Return [X, Y] of the center of cell containing provided text 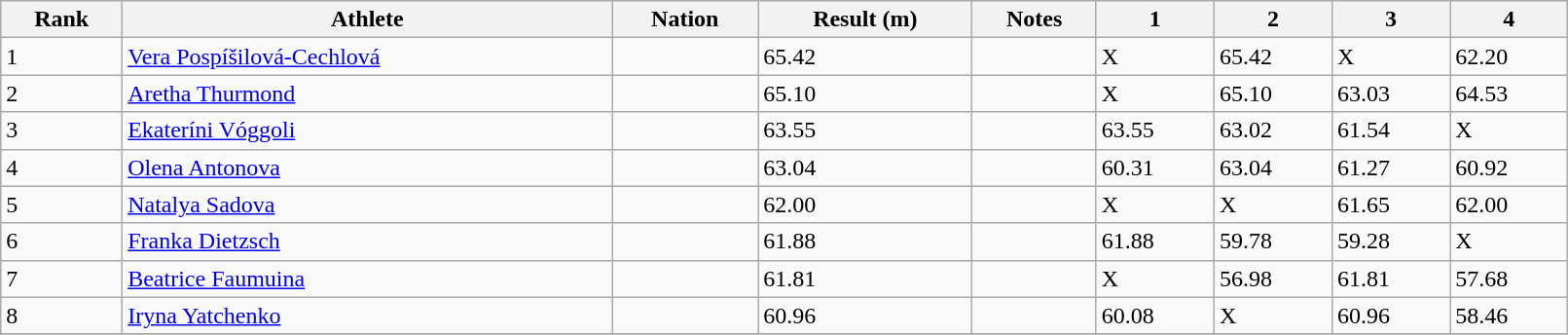
60.08 [1154, 316]
7 [62, 279]
61.54 [1390, 130]
8 [62, 316]
62.20 [1509, 56]
64.53 [1509, 93]
63.02 [1273, 130]
Franka Dietzsch [368, 242]
Athlete [368, 19]
60.92 [1509, 167]
Result (m) [865, 19]
61.65 [1390, 205]
Notes [1034, 19]
60.31 [1154, 167]
Iryna Yatchenko [368, 316]
Aretha Thurmond [368, 93]
59.28 [1390, 242]
Natalya Sadova [368, 205]
Ekateríni Vóggoli [368, 130]
59.78 [1273, 242]
Vera Pospíšilová-Cechlová [368, 56]
56.98 [1273, 279]
5 [62, 205]
Nation [685, 19]
61.27 [1390, 167]
Olena Antonova [368, 167]
57.68 [1509, 279]
Beatrice Faumuina [368, 279]
63.03 [1390, 93]
Rank [62, 19]
58.46 [1509, 316]
6 [62, 242]
